From the cell containing the given text, extract its center point as [X, Y] coordinate. 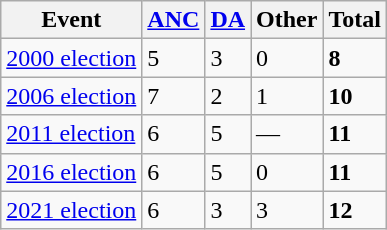
Total [355, 20]
1 [287, 96]
2016 election [72, 172]
12 [355, 210]
— [287, 134]
8 [355, 58]
DA [228, 20]
2 [228, 96]
2021 election [72, 210]
2000 election [72, 58]
7 [174, 96]
ANC [174, 20]
2011 election [72, 134]
Other [287, 20]
2006 election [72, 96]
10 [355, 96]
Event [72, 20]
